Scan for the cell matching the given text and deliver its [X, Y] coordinate at center. 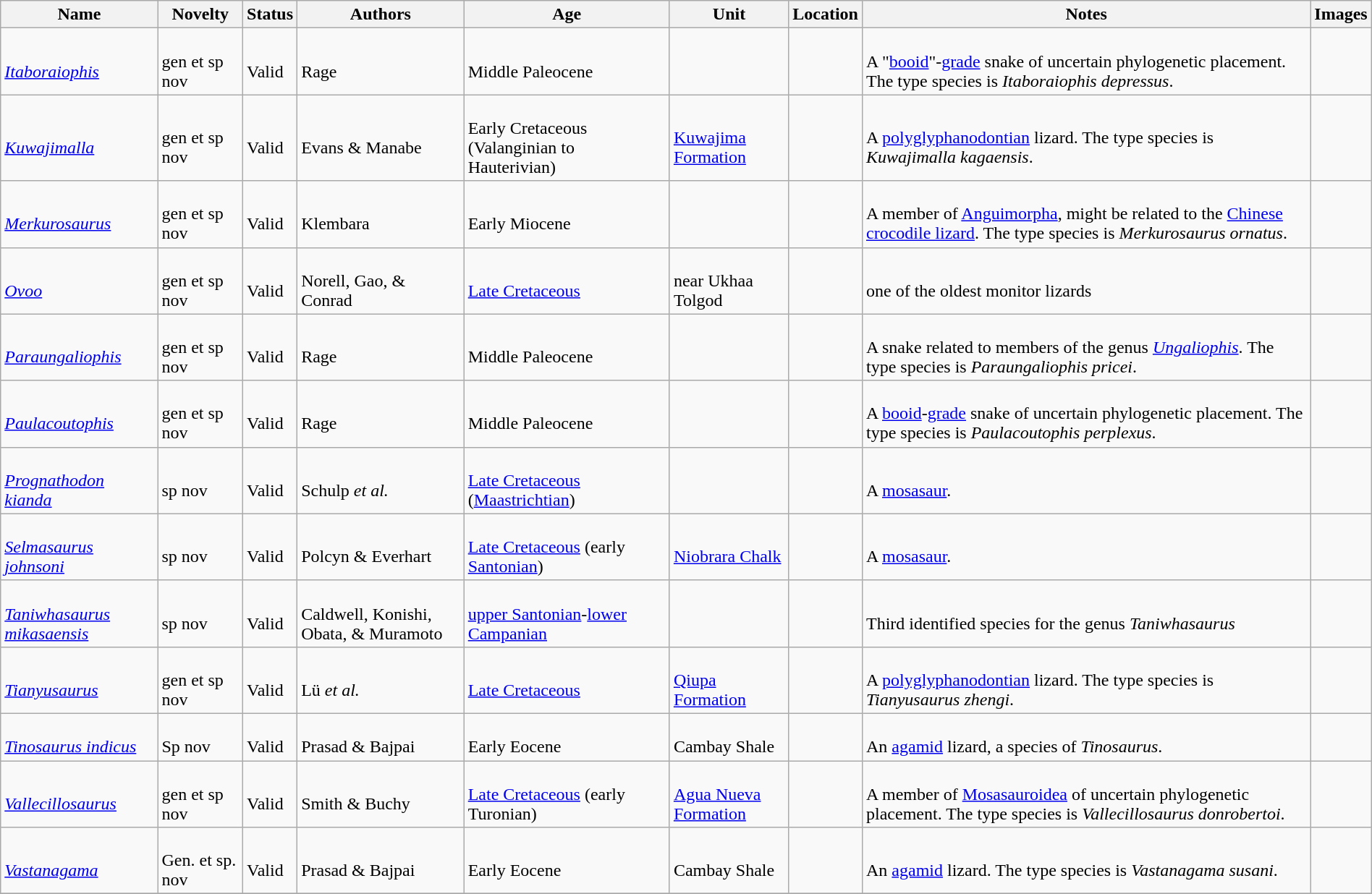
A "booid"-grade snake of uncertain phylogenetic placement. The type species is Itaboraiophis depressus. [1085, 61]
Niobrara Chalk [729, 547]
Tinosaurus indicus [80, 736]
Smith & Buchy [381, 794]
Images [1341, 14]
Early Cretaceous (Valanginian to Hauterivian) [567, 137]
Late Cretaceous (Maastrichtian) [567, 480]
Ovoo [80, 281]
A polyglyphanodontian lizard. The type species is Tianyusaurus zhengi. [1085, 680]
Klembara [381, 214]
Vallecillosaurus [80, 794]
Third identified species for the genus Taniwhasaurus [1085, 613]
A polyglyphanodontian lizard. The type species is Kuwajimalla kagaensis. [1085, 137]
Evans & Manabe [381, 137]
Early Miocene [567, 214]
Kuwajimalla [80, 137]
Paulacoutophis [80, 414]
Taniwhasaurus mikasaensis [80, 613]
Schulp et al. [381, 480]
near Ukhaa Tolgod [729, 281]
Sp nov [200, 736]
Tianyusaurus [80, 680]
Kuwajima Formation [729, 137]
A booid-grade snake of uncertain phylogenetic placement. The type species is Paulacoutophis perplexus. [1085, 414]
Unit [729, 14]
Qiupa Formation [729, 680]
Late Cretaceous (early Santonian) [567, 547]
A snake related to members of the genus Ungaliophis. The type species is Paraungaliophis pricei. [1085, 347]
Location [826, 14]
Norell, Gao, & Conrad [381, 281]
An agamid lizard. The type species is Vastanagama susani. [1085, 861]
Prognathodon kianda [80, 480]
Gen. et sp. nov [200, 861]
Status [271, 14]
Novelty [200, 14]
upper Santonian-lower Campanian [567, 613]
An agamid lizard, a species of Tinosaurus. [1085, 736]
A member of Anguimorpha, might be related to the Chinese crocodile lizard. The type species is Merkurosaurus ornatus. [1085, 214]
Name [80, 14]
Agua Nueva Formation [729, 794]
Authors [381, 14]
A member of Mosasauroidea of uncertain phylogenetic placement. The type species is Vallecillosaurus donrobertoi. [1085, 794]
Itaboraiophis [80, 61]
Lü et al. [381, 680]
Merkurosaurus [80, 214]
Paraungaliophis [80, 347]
one of the oldest monitor lizards [1085, 281]
Late Cretaceous (early Turonian) [567, 794]
Caldwell, Konishi, Obata, & Muramoto [381, 613]
Polcyn & Everhart [381, 547]
Notes [1085, 14]
Vastanagama [80, 861]
Selmasaurus johnsoni [80, 547]
Age [567, 14]
